Return the (X, Y) coordinate for the center point of the cell that contains the specified text.  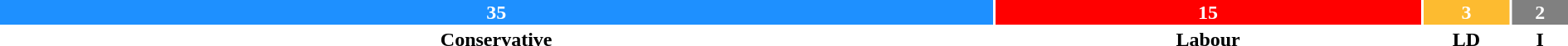
35 (496, 12)
2 (1540, 12)
15 (1208, 12)
3 (1467, 12)
